Pinpoint the cell where the given text exists, returning its (X, Y) midpoint coordinate. 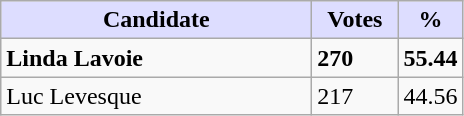
% (430, 20)
44.56 (430, 96)
Luc Levesque (156, 96)
Candidate (156, 20)
217 (355, 96)
270 (355, 58)
Linda Lavoie (156, 58)
55.44 (430, 58)
Votes (355, 20)
